From the cell containing the given text, extract its center point as (x, y) coordinate. 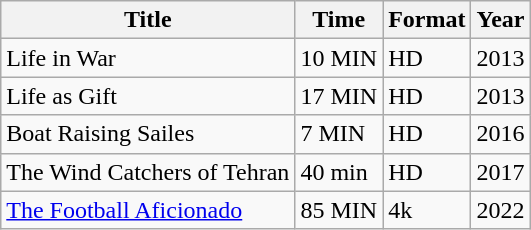
85 MIN (339, 210)
Year (500, 20)
10 MIN (339, 58)
17 MIN (339, 96)
2017 (500, 172)
40 min (339, 172)
Time (339, 20)
The Wind Catchers of Tehran (148, 172)
The Football Aficionado (148, 210)
2016 (500, 134)
Format (427, 20)
Boat Raising Sailes (148, 134)
7 MIN (339, 134)
Life in War (148, 58)
Title (148, 20)
Life as Gift (148, 96)
4k (427, 210)
2022 (500, 210)
